Scan for the cell matching the given text and deliver its [x, y] coordinate at center. 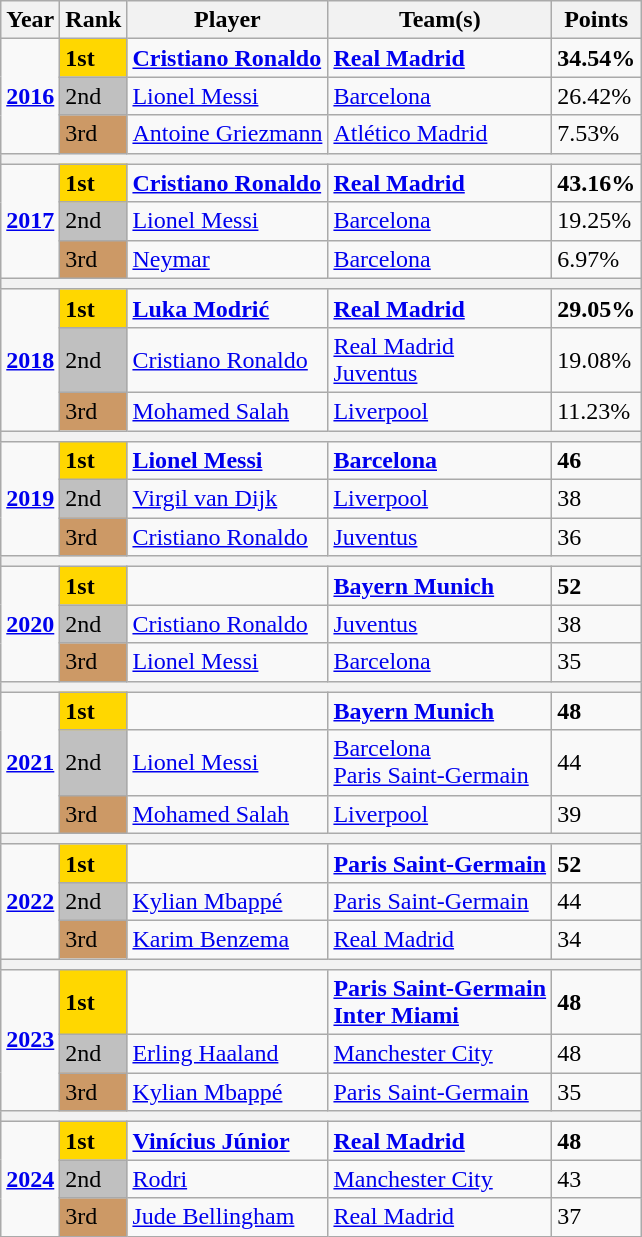
26.42% [596, 96]
11.23% [596, 411]
Team(s) [440, 20]
Atlético Madrid [440, 134]
43.16% [596, 183]
2023 [30, 1040]
Jude Bellingham [228, 1217]
43 [596, 1179]
2024 [30, 1179]
19.25% [596, 221]
2020 [30, 624]
Neymar [228, 259]
Year [30, 20]
Barcelona Paris Saint-Germain [440, 762]
Rodri [228, 1179]
Virgil van Dijk [228, 499]
46 [596, 461]
Erling Haaland [228, 1054]
Antoine Griezmann [228, 134]
Real Madrid Juventus [440, 360]
34.54% [596, 58]
2017 [30, 221]
Karim Benzema [228, 939]
Paris Saint-Germain Inter Miami [440, 1002]
Rank [94, 20]
7.53% [596, 134]
2021 [30, 762]
Player [228, 20]
39 [596, 814]
6.97% [596, 259]
34 [596, 939]
Points [596, 20]
2018 [30, 360]
Vinícius Júnior [228, 1141]
36 [596, 537]
29.05% [596, 308]
19.08% [596, 360]
2019 [30, 499]
2022 [30, 901]
2016 [30, 96]
37 [596, 1217]
Luka Modrić [228, 308]
